Capture the cell that displays the provided text and extract its (x, y) central coordinate. 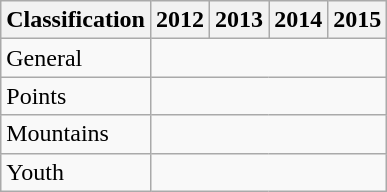
2012 (180, 20)
Classification (76, 20)
2014 (298, 20)
Mountains (76, 134)
2015 (358, 20)
Points (76, 96)
General (76, 58)
Youth (76, 172)
2013 (240, 20)
